From the cell containing the given text, extract its center point as [x, y] coordinate. 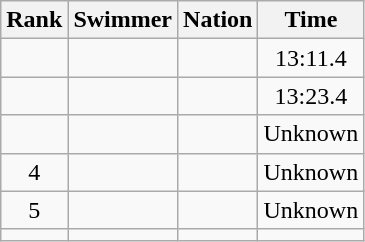
13:23.4 [311, 96]
5 [34, 210]
13:11.4 [311, 58]
4 [34, 172]
Rank [34, 20]
Time [311, 20]
Swimmer [123, 20]
Nation [218, 20]
